Output the (x, y) coordinate of the center of the cell containing the given text.  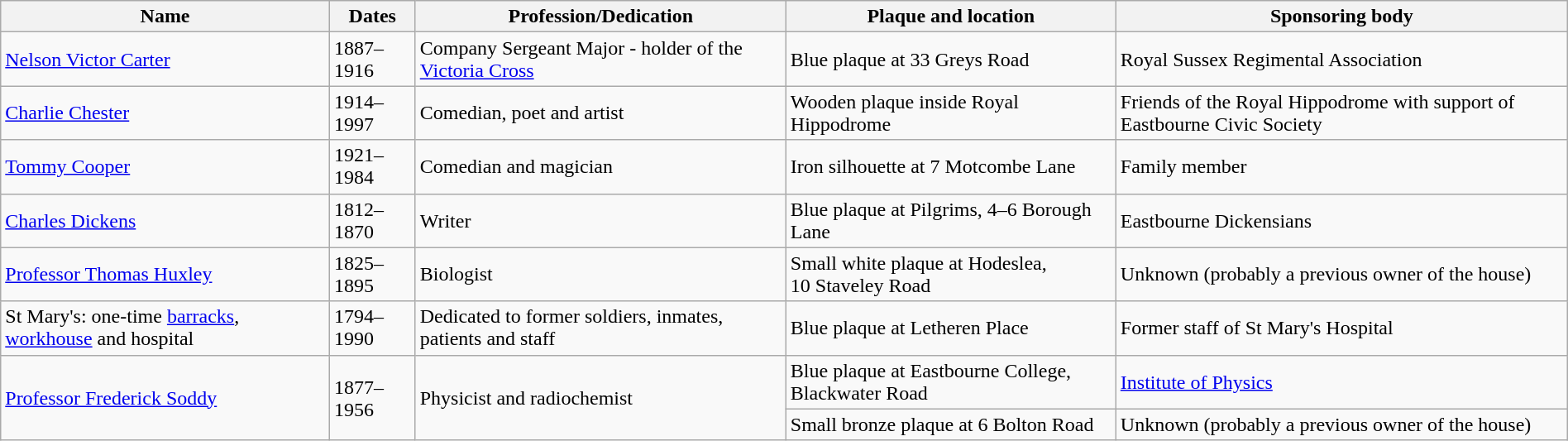
Sponsoring body (1341, 17)
1921–1984 (372, 167)
Comedian and magician (600, 167)
Small bronze plaque at 6 Bolton Road (951, 424)
Professor Frederick Soddy (165, 397)
Small white plaque at Hodeslea, 10 Staveley Road (951, 275)
Name (165, 17)
Iron silhouette at 7 Motcombe Lane (951, 167)
Blue plaque at Eastbourne College, Blackwater Road (951, 382)
1887–1916 (372, 60)
1812–1870 (372, 220)
Profession/Dedication (600, 17)
1914–1997 (372, 113)
Company Sergeant Major - holder of the Victoria Cross (600, 60)
Institute of Physics (1341, 382)
Nelson Victor Carter (165, 60)
1794–1990 (372, 328)
Blue plaque at 33 Greys Road (951, 60)
Dates (372, 17)
Family member (1341, 167)
Royal Sussex Regimental Association (1341, 60)
Former staff of St Mary's Hospital (1341, 328)
1825–1895 (372, 275)
Blue plaque at Letheren Place (951, 328)
Wooden plaque inside Royal Hippodrome (951, 113)
Writer (600, 220)
Blue plaque at Pilgrims, 4–6 Borough Lane (951, 220)
St Mary's: one-time barracks, workhouse and hospital (165, 328)
Charles Dickens (165, 220)
Eastbourne Dickensians (1341, 220)
Plaque and location (951, 17)
Professor Thomas Huxley (165, 275)
Charlie Chester (165, 113)
Friends of the Royal Hippodrome with support of Eastbourne Civic Society (1341, 113)
Tommy Cooper (165, 167)
Physicist and radiochemist (600, 397)
Comedian, poet and artist (600, 113)
1877–1956 (372, 397)
Biologist (600, 275)
Dedicated to former soldiers, inmates, patients and staff (600, 328)
